Scan for the cell matching the given text and deliver its [x, y] coordinate at center. 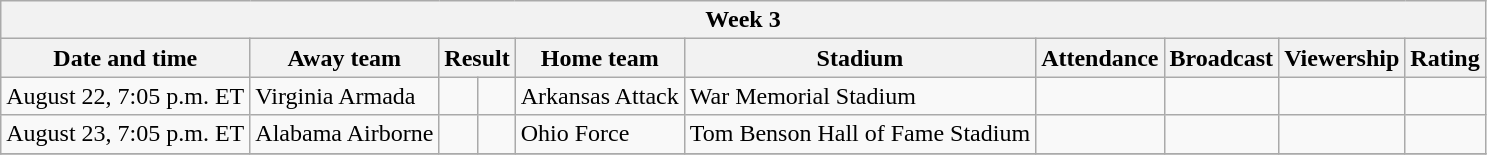
Home team [600, 58]
Result [477, 58]
Viewership [1342, 58]
War Memorial Stadium [860, 96]
August 23, 7:05 p.m. ET [126, 134]
Alabama Airborne [344, 134]
Date and time [126, 58]
Arkansas Attack [600, 96]
Ohio Force [600, 134]
Week 3 [743, 20]
Rating [1445, 58]
Virginia Armada [344, 96]
Tom Benson Hall of Fame Stadium [860, 134]
Attendance [1100, 58]
Stadium [860, 58]
August 22, 7:05 p.m. ET [126, 96]
Broadcast [1222, 58]
Away team [344, 58]
